Extract the (X, Y) coordinate from the center of the cell holding the provided text.  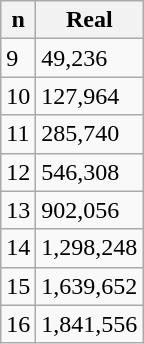
1,639,652 (90, 286)
49,236 (90, 58)
10 (18, 96)
Real (90, 20)
12 (18, 172)
11 (18, 134)
546,308 (90, 172)
1,841,556 (90, 324)
15 (18, 286)
1,298,248 (90, 248)
n (18, 20)
16 (18, 324)
13 (18, 210)
902,056 (90, 210)
127,964 (90, 96)
14 (18, 248)
9 (18, 58)
285,740 (90, 134)
